Extract the [X, Y] coordinate from the center of the cell holding the provided text.  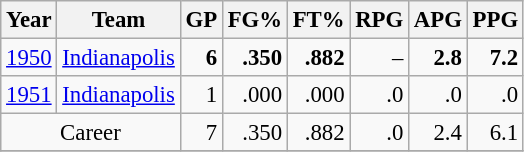
APG [438, 20]
1 [201, 95]
Career [90, 133]
Team [118, 20]
Year [29, 20]
RPG [380, 20]
– [380, 58]
PPG [495, 20]
2.8 [438, 58]
7 [201, 133]
1951 [29, 95]
FT% [318, 20]
2.4 [438, 133]
7.2 [495, 58]
1950 [29, 58]
FG% [254, 20]
GP [201, 20]
6 [201, 58]
6.1 [495, 133]
